Search for the cell housing the specified text and yield its [x, y] center coordinate. 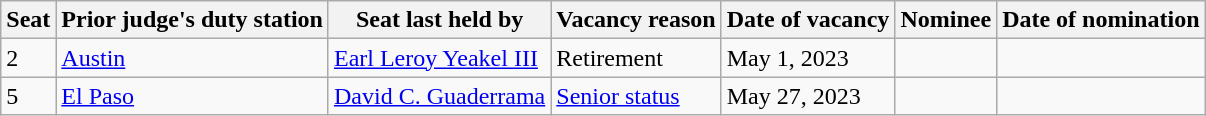
David C. Guaderrama [439, 96]
Earl Leroy Yeakel III [439, 58]
Vacancy reason [636, 20]
May 1, 2023 [808, 58]
Prior judge's duty station [192, 20]
Nominee [946, 20]
2 [28, 58]
Senior status [636, 96]
Retirement [636, 58]
El Paso [192, 96]
Seat last held by [439, 20]
5 [28, 96]
Seat [28, 20]
May 27, 2023 [808, 96]
Austin [192, 58]
Date of vacancy [808, 20]
Date of nomination [1101, 20]
